Output the [x, y] coordinate of the center of the cell containing the given text.  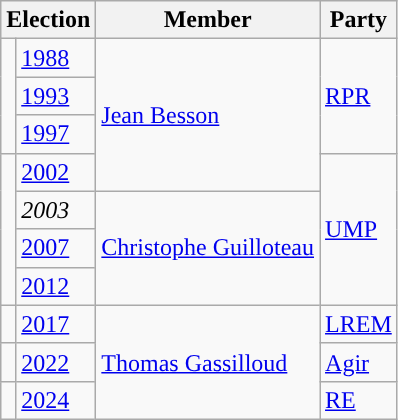
Party [359, 20]
Agir [359, 362]
RE [359, 400]
2024 [56, 400]
Christophe Guilloteau [208, 248]
2022 [56, 362]
RPR [359, 96]
1997 [56, 134]
2007 [56, 248]
Thomas Gassilloud [208, 362]
2002 [56, 172]
1988 [56, 58]
1993 [56, 96]
Jean Besson [208, 115]
UMP [359, 229]
LREM [359, 324]
Election [48, 20]
2017 [56, 324]
2012 [56, 286]
Member [208, 20]
2003 [56, 210]
